Detect which cell encompasses the target text, then output its (X, Y) center coordinate. 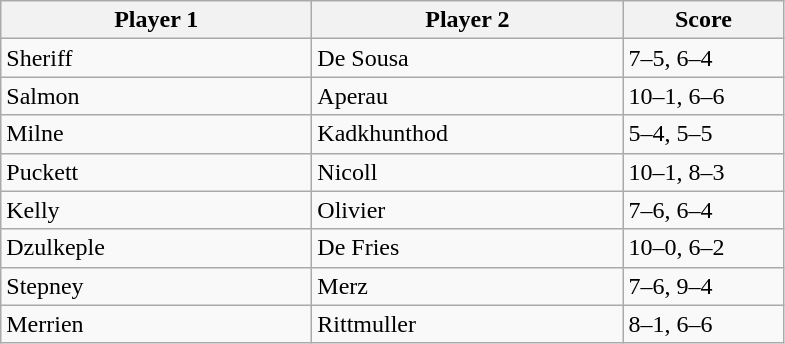
7–6, 6–4 (704, 210)
Salmon (156, 96)
10–1, 8–3 (704, 172)
Player 2 (468, 20)
De Fries (468, 248)
Sheriff (156, 58)
10–1, 6–6 (704, 96)
Stepney (156, 286)
Merrien (156, 324)
5–4, 5–5 (704, 134)
8–1, 6–6 (704, 324)
Merz (468, 286)
Player 1 (156, 20)
Puckett (156, 172)
Dzulkeple (156, 248)
Score (704, 20)
Olivier (468, 210)
Aperau (468, 96)
7–6, 9–4 (704, 286)
Rittmuller (468, 324)
Milne (156, 134)
Kadkhunthod (468, 134)
Kelly (156, 210)
Nicoll (468, 172)
7–5, 6–4 (704, 58)
De Sousa (468, 58)
10–0, 6–2 (704, 248)
